Search for the cell housing the specified text and yield its [X, Y] center coordinate. 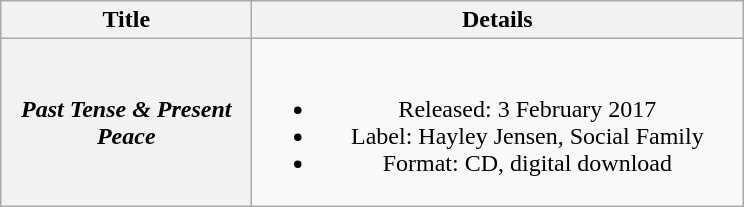
Title [126, 20]
Past Tense & Present Peace [126, 122]
Details [498, 20]
Released: 3 February 2017Label: Hayley Jensen, Social FamilyFormat: CD, digital download [498, 122]
